From the cell containing the given text, extract its center point as (X, Y) coordinate. 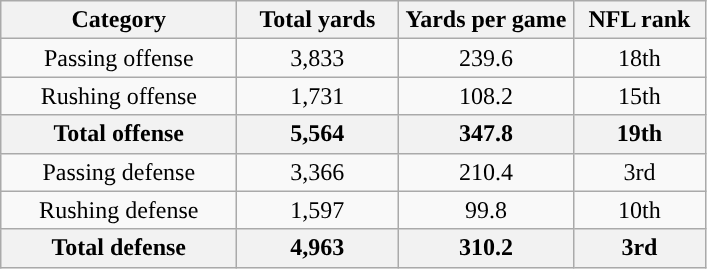
Total yards (318, 20)
3,366 (318, 172)
210.4 (486, 172)
310.2 (486, 248)
10th (640, 210)
108.2 (486, 96)
3,833 (318, 58)
19th (640, 134)
99.8 (486, 210)
1,731 (318, 96)
18th (640, 58)
5,564 (318, 134)
239.6 (486, 58)
347.8 (486, 134)
NFL rank (640, 20)
Passing offense (119, 58)
4,963 (318, 248)
Total offense (119, 134)
Passing defense (119, 172)
Rushing defense (119, 210)
Total defense (119, 248)
15th (640, 96)
Yards per game (486, 20)
Rushing offense (119, 96)
1,597 (318, 210)
Category (119, 20)
